For the text-containing cell, return its midpoint in [X, Y] coordinate format. 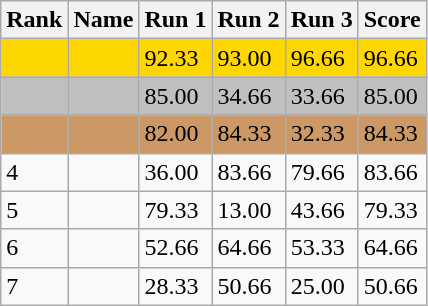
25.00 [322, 286]
Score [392, 20]
Run 3 [322, 20]
Run 2 [248, 20]
5 [34, 210]
Name [104, 20]
43.66 [322, 210]
28.33 [176, 286]
13.00 [248, 210]
4 [34, 172]
93.00 [248, 58]
92.33 [176, 58]
6 [34, 248]
Run 1 [176, 20]
Rank [34, 20]
32.33 [322, 134]
7 [34, 286]
33.66 [322, 96]
36.00 [176, 172]
53.33 [322, 248]
79.66 [322, 172]
34.66 [248, 96]
52.66 [176, 248]
82.00 [176, 134]
